Provide the [x, y] coordinate of the cell's center where the given text is located.  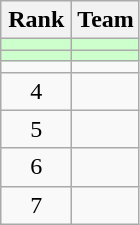
5 [36, 129]
6 [36, 167]
4 [36, 91]
Rank [36, 20]
Team [106, 20]
7 [36, 205]
